Return (x, y) of the center of cell containing provided text 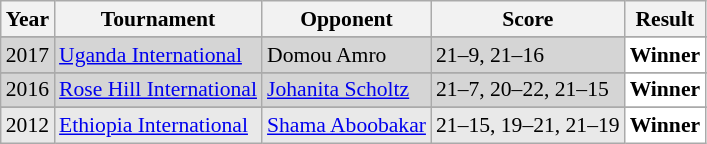
Year (28, 19)
21–7, 20–22, 21–15 (528, 90)
2012 (28, 126)
Domou Amro (346, 55)
21–9, 21–16 (528, 55)
Shama Aboobakar (346, 126)
Johanita Scholtz (346, 90)
21–15, 19–21, 21–19 (528, 126)
Rose Hill International (158, 90)
Score (528, 19)
Ethiopia International (158, 126)
Result (666, 19)
2017 (28, 55)
Opponent (346, 19)
Uganda International (158, 55)
2016 (28, 90)
Tournament (158, 19)
